From the cell containing the given text, extract its center point as (X, Y) coordinate. 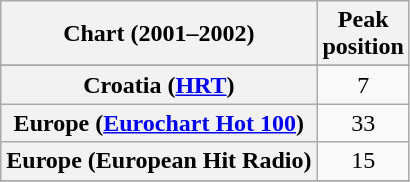
Peakposition (363, 34)
Croatia (HRT) (159, 85)
Europe (European Hit Radio) (159, 161)
33 (363, 123)
15 (363, 161)
Europe (Eurochart Hot 100) (159, 123)
Chart (2001–2002) (159, 34)
7 (363, 85)
